Return the (x, y) coordinate for the center point of the cell that contains the specified text.  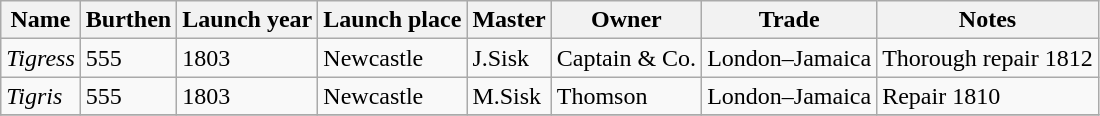
Notes (988, 20)
Launch place (392, 20)
Tigress (41, 58)
Master (509, 20)
J.Sisk (509, 58)
Owner (626, 20)
Captain & Co. (626, 58)
Thomson (626, 96)
Burthen (128, 20)
M.Sisk (509, 96)
Trade (790, 20)
Repair 1810 (988, 96)
Tigris (41, 96)
Launch year (248, 20)
Name (41, 20)
Thorough repair 1812 (988, 58)
